Identify which cell holds the provided text, then report its [x, y] central coordinate. 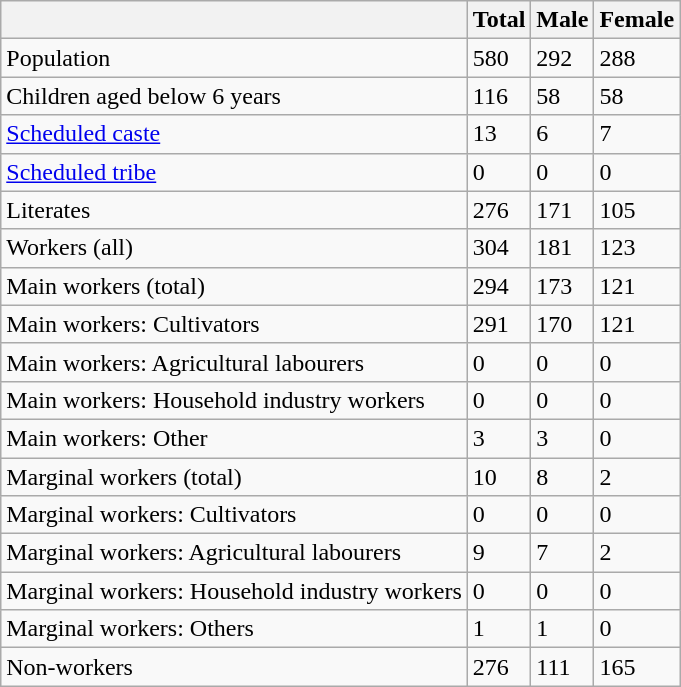
Marginal workers: Others [234, 629]
Male [562, 20]
123 [637, 248]
Main workers: Agricultural labourers [234, 362]
Main workers: Household industry workers [234, 400]
288 [637, 58]
170 [562, 324]
10 [499, 477]
Marginal workers: Cultivators [234, 515]
181 [562, 248]
Population [234, 58]
6 [562, 134]
111 [562, 667]
9 [499, 553]
292 [562, 58]
294 [499, 286]
Marginal workers: Household industry workers [234, 591]
Marginal workers: Agricultural labourers [234, 553]
8 [562, 477]
580 [499, 58]
13 [499, 134]
Literates [234, 210]
173 [562, 286]
116 [499, 96]
304 [499, 248]
Scheduled caste [234, 134]
Main workers: Cultivators [234, 324]
171 [562, 210]
Female [637, 20]
Main workers: Other [234, 438]
Scheduled tribe [234, 172]
Marginal workers (total) [234, 477]
105 [637, 210]
Total [499, 20]
Non-workers [234, 667]
Children aged below 6 years [234, 96]
291 [499, 324]
165 [637, 667]
Workers (all) [234, 248]
Main workers (total) [234, 286]
